Search for the cell housing the specified text and yield its [X, Y] center coordinate. 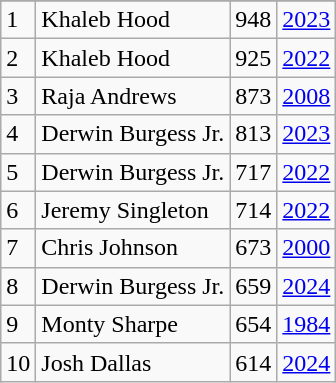
1 [18, 20]
9 [18, 324]
Josh Dallas [133, 362]
714 [254, 210]
4 [18, 134]
673 [254, 248]
614 [254, 362]
948 [254, 20]
6 [18, 210]
2 [18, 58]
7 [18, 248]
Chris Johnson [133, 248]
10 [18, 362]
1984 [306, 324]
3 [18, 96]
8 [18, 286]
2008 [306, 96]
Raja Andrews [133, 96]
717 [254, 172]
2000 [306, 248]
Monty Sharpe [133, 324]
Jeremy Singleton [133, 210]
659 [254, 286]
813 [254, 134]
873 [254, 96]
5 [18, 172]
925 [254, 58]
654 [254, 324]
